Provide the [x, y] coordinate of the cell's center where the given text is located.  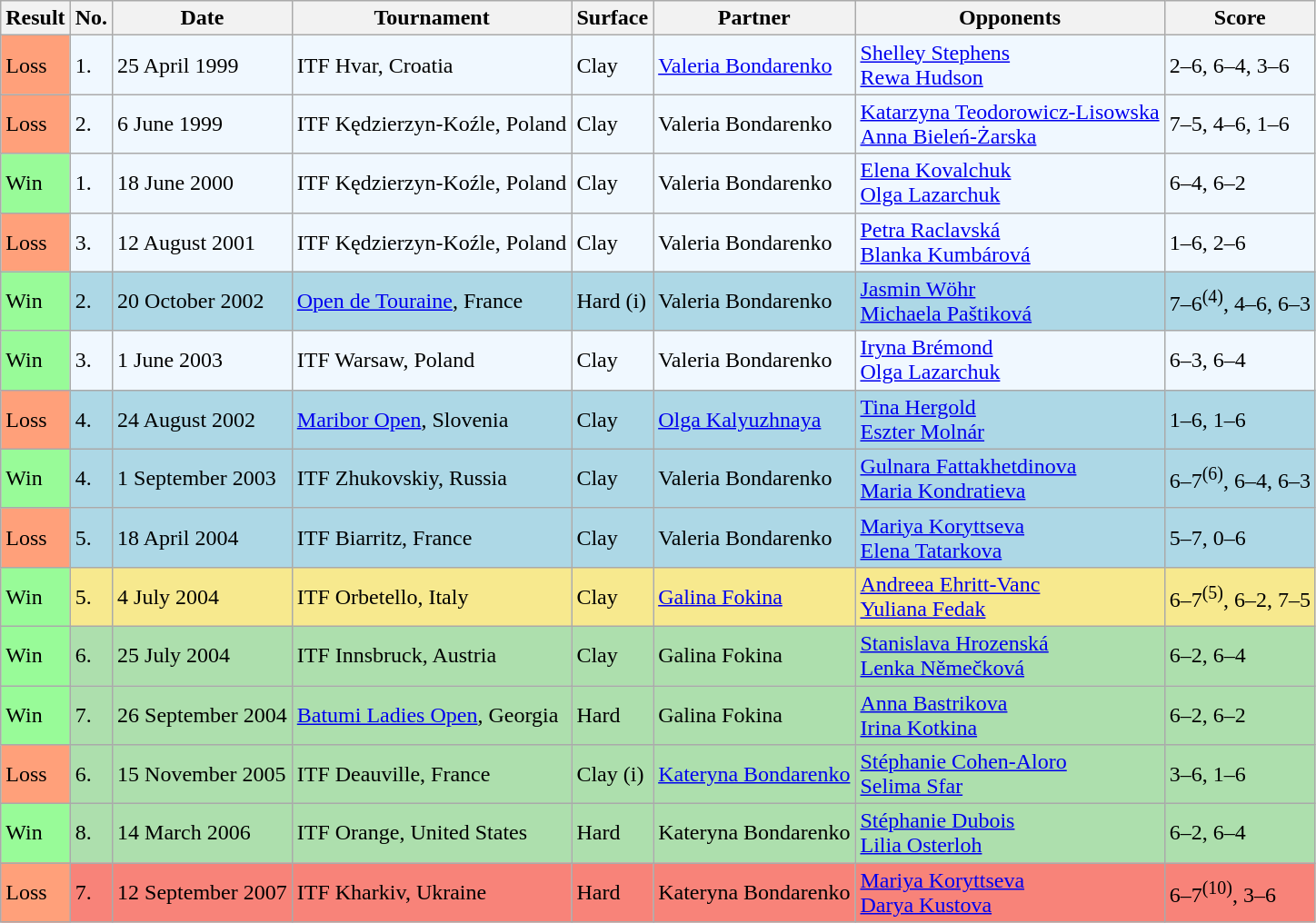
Opponents [1010, 18]
Elena Kovalchuk Olga Lazarchuk [1010, 184]
Gulnara Fattakhetdinova Maria Kondratieva [1010, 478]
ITF Deauville, France [432, 774]
4 July 2004 [203, 596]
Olga Kalyuzhnaya [754, 420]
Jasmin Wöhr Michaela Paštiková [1010, 302]
Stanislava Hrozenská Lenka Němečková [1010, 656]
Batumi Ladies Open, Georgia [432, 714]
Stéphanie Dubois Lilia Osterloh [1010, 834]
Petra Raclavská Blanka Kumbárová [1010, 242]
7–5, 4–6, 1–6 [1240, 124]
1 September 2003 [203, 478]
8. [91, 834]
18 June 2000 [203, 184]
Surface [613, 18]
Tournament [432, 18]
Date [203, 18]
Clay (i) [613, 774]
12 August 2001 [203, 242]
7–6(4), 4–6, 6–3 [1240, 302]
6–4, 6–2 [1240, 184]
6 June 1999 [203, 124]
ITF Orbetello, Italy [432, 596]
6–3, 6–4 [1240, 360]
20 October 2002 [203, 302]
6–7(5), 6–2, 7–5 [1240, 596]
6–7(6), 6–4, 6–3 [1240, 478]
ITF Hvar, Croatia [432, 65]
No. [91, 18]
14 March 2006 [203, 834]
Stéphanie Cohen-Aloro Selima Sfar [1010, 774]
Open de Touraine, France [432, 302]
25 July 2004 [203, 656]
15 November 2005 [203, 774]
6–2, 6–2 [1240, 714]
Mariya Koryttseva Elena Tatarkova [1010, 538]
Iryna Brémond Olga Lazarchuk [1010, 360]
26 September 2004 [203, 714]
Tina Hergold Eszter Molnár [1010, 420]
Shelley Stephens Rewa Hudson [1010, 65]
ITF Kharkiv, Ukraine [432, 892]
25 April 1999 [203, 65]
ITF Innsbruck, Austria [432, 656]
6–7(10), 3–6 [1240, 892]
24 August 2002 [203, 420]
Maribor Open, Slovenia [432, 420]
3–6, 1–6 [1240, 774]
2–6, 6–4, 3–6 [1240, 65]
ITF Biarritz, France [432, 538]
ITF Orange, United States [432, 834]
Mariya Koryttseva Darya Kustova [1010, 892]
Result [35, 18]
Partner [754, 18]
Andreea Ehritt-Vanc Yuliana Fedak [1010, 596]
1–6, 2–6 [1240, 242]
12 September 2007 [203, 892]
1 June 2003 [203, 360]
Hard (i) [613, 302]
ITF Zhukovskiy, Russia [432, 478]
Katarzyna Teodorowicz-Lisowska Anna Bieleń-Żarska [1010, 124]
ITF Warsaw, Poland [432, 360]
5–7, 0–6 [1240, 538]
Score [1240, 18]
Anna Bastrikova Irina Kotkina [1010, 714]
18 April 2004 [203, 538]
1–6, 1–6 [1240, 420]
